Return the (x, y) coordinate for the center point of the cell that contains the specified text.  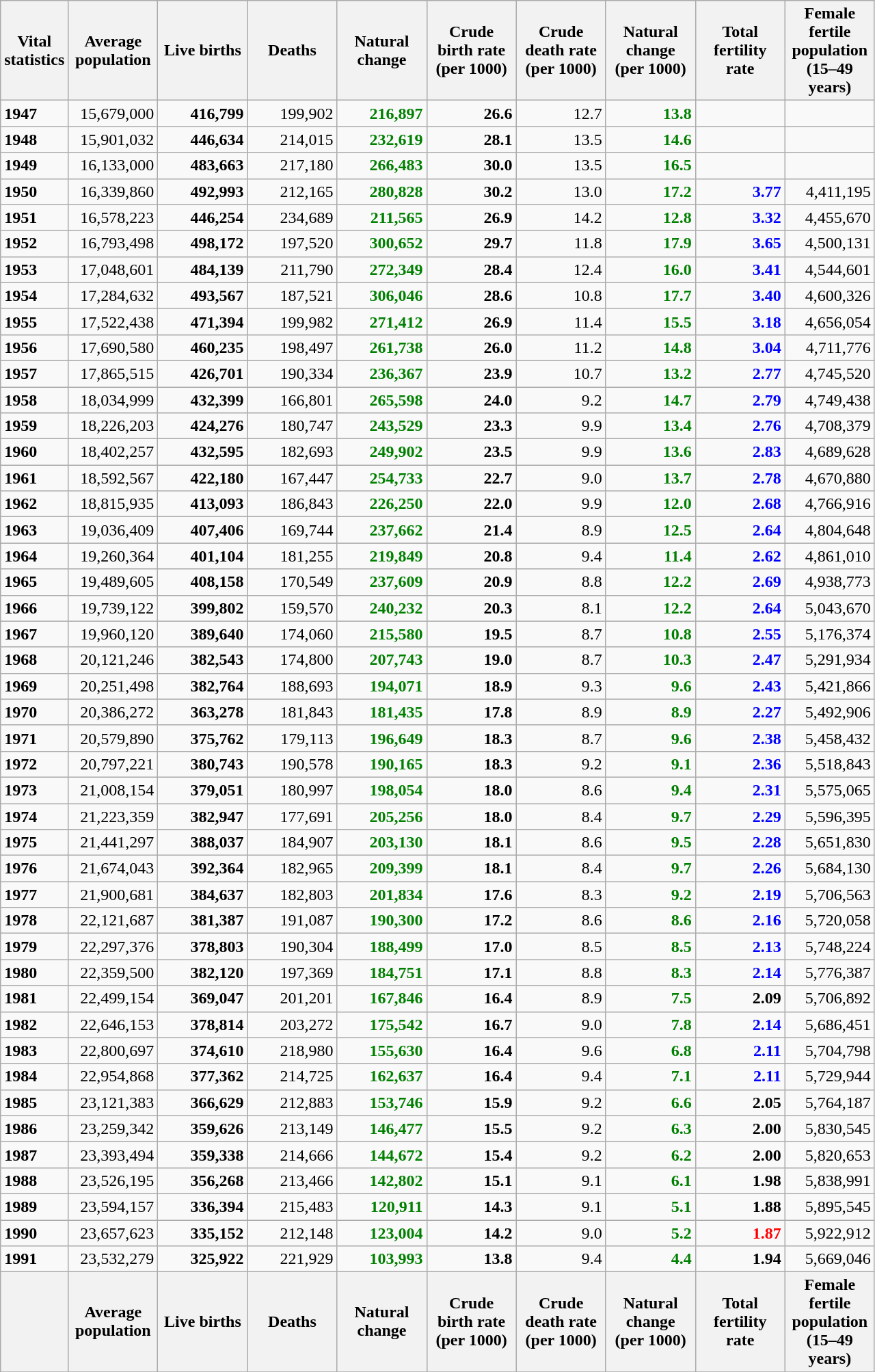
182,965 (293, 869)
214,725 (293, 1077)
5,421,866 (830, 686)
184,907 (293, 843)
271,412 (381, 321)
22,499,154 (113, 999)
177,691 (293, 816)
201,834 (381, 895)
399,802 (202, 608)
1968 (34, 660)
382,764 (202, 686)
181,255 (293, 556)
6.3 (651, 1129)
5.1 (651, 1206)
16,578,223 (113, 217)
30.0 (472, 166)
4,600,326 (830, 295)
2.13 (740, 947)
1947 (34, 114)
19,036,409 (113, 530)
1983 (34, 1051)
1987 (34, 1155)
2.38 (740, 738)
182,693 (293, 452)
103,993 (381, 1259)
17.9 (651, 243)
11.8 (561, 243)
2.68 (740, 504)
19,260,364 (113, 556)
3.41 (740, 269)
226,250 (381, 504)
4,708,379 (830, 426)
4,455,670 (830, 217)
422,180 (202, 478)
17.0 (472, 947)
23,532,279 (113, 1259)
401,104 (202, 556)
212,148 (293, 1233)
18,402,257 (113, 452)
190,300 (381, 921)
26.0 (472, 347)
23,121,383 (113, 1103)
15,679,000 (113, 114)
19.5 (472, 634)
23.9 (472, 373)
215,580 (381, 634)
159,570 (293, 608)
2.83 (740, 452)
416,799 (202, 114)
17,522,438 (113, 321)
493,567 (202, 295)
5,684,130 (830, 869)
16.0 (651, 269)
392,364 (202, 869)
162,637 (381, 1077)
432,399 (202, 400)
14.7 (651, 400)
5,706,563 (830, 895)
19,489,605 (113, 582)
1974 (34, 816)
272,349 (381, 269)
4,749,438 (830, 400)
2.77 (740, 373)
18,034,999 (113, 400)
359,626 (202, 1129)
5,838,991 (830, 1180)
221,929 (293, 1259)
190,165 (381, 764)
15.1 (472, 1180)
379,051 (202, 790)
5,748,224 (830, 947)
5,669,046 (830, 1259)
120,911 (381, 1206)
30.2 (472, 192)
5,176,374 (830, 634)
203,272 (293, 1025)
4,938,773 (830, 582)
498,172 (202, 243)
407,406 (202, 530)
2.27 (740, 712)
1988 (34, 1180)
2.16 (740, 921)
174,060 (293, 634)
336,394 (202, 1206)
432,595 (202, 452)
16.7 (472, 1025)
1953 (34, 269)
5,575,065 (830, 790)
1971 (34, 738)
1960 (34, 452)
20.9 (472, 582)
181,435 (381, 712)
20,797,221 (113, 764)
5,043,670 (830, 608)
1963 (34, 530)
1948 (34, 140)
9.3 (561, 686)
2.05 (740, 1103)
16,339,860 (113, 192)
20,579,890 (113, 738)
199,982 (293, 321)
175,542 (381, 1025)
15.4 (472, 1155)
17.7 (651, 295)
190,334 (293, 373)
2.36 (740, 764)
20.8 (472, 556)
28.4 (472, 269)
4,766,916 (830, 504)
5,686,451 (830, 1025)
261,738 (381, 347)
16.5 (651, 166)
20.3 (472, 608)
2.29 (740, 816)
2.26 (740, 869)
237,609 (381, 582)
182,803 (293, 895)
3.65 (740, 243)
232,619 (381, 140)
1984 (34, 1077)
205,256 (381, 816)
21.4 (472, 530)
378,814 (202, 1025)
186,843 (293, 504)
5,492,906 (830, 712)
197,520 (293, 243)
266,483 (381, 166)
13.0 (561, 192)
194,071 (381, 686)
188,499 (381, 947)
17,284,632 (113, 295)
5,830,545 (830, 1129)
13.6 (651, 452)
180,747 (293, 426)
1989 (34, 1206)
212,165 (293, 192)
13.7 (651, 478)
5.2 (651, 1233)
408,158 (202, 582)
8.1 (561, 608)
15.9 (472, 1103)
484,139 (202, 269)
1955 (34, 321)
188,693 (293, 686)
377,362 (202, 1077)
5,651,830 (830, 843)
4,861,010 (830, 556)
446,254 (202, 217)
23.5 (472, 452)
413,093 (202, 504)
1986 (34, 1129)
1965 (34, 582)
15,901,032 (113, 140)
426,701 (202, 373)
199,902 (293, 114)
198,054 (381, 790)
180,997 (293, 790)
19,960,120 (113, 634)
5,704,798 (830, 1051)
179,113 (293, 738)
5,458,432 (830, 738)
144,672 (381, 1155)
142,802 (381, 1180)
382,543 (202, 660)
366,629 (202, 1103)
5,776,387 (830, 973)
11.2 (561, 347)
6.8 (651, 1051)
5,518,843 (830, 764)
213,466 (293, 1180)
123,004 (381, 1233)
483,663 (202, 166)
6.2 (651, 1155)
1.98 (740, 1180)
460,235 (202, 347)
166,801 (293, 400)
1970 (34, 712)
7.5 (651, 999)
21,441,297 (113, 843)
6.1 (651, 1180)
17,690,580 (113, 347)
237,662 (381, 530)
2.78 (740, 478)
1977 (34, 895)
236,367 (381, 373)
5,764,187 (830, 1103)
155,630 (381, 1051)
369,047 (202, 999)
22,646,153 (113, 1025)
3.18 (740, 321)
12.5 (651, 530)
29.7 (472, 243)
4,656,054 (830, 321)
146,477 (381, 1129)
20,386,272 (113, 712)
22.7 (472, 478)
184,751 (381, 973)
191,087 (293, 921)
384,637 (202, 895)
1982 (34, 1025)
211,565 (381, 217)
203,130 (381, 843)
10.3 (651, 660)
212,883 (293, 1103)
492,993 (202, 192)
4,711,776 (830, 347)
12.4 (561, 269)
1966 (34, 608)
382,120 (202, 973)
209,399 (381, 869)
169,744 (293, 530)
381,387 (202, 921)
167,846 (381, 999)
216,897 (381, 114)
234,689 (293, 217)
325,922 (202, 1259)
363,278 (202, 712)
7.8 (651, 1025)
1981 (34, 999)
2.43 (740, 686)
4,745,520 (830, 373)
17.8 (472, 712)
181,843 (293, 712)
21,900,681 (113, 895)
375,762 (202, 738)
201,201 (293, 999)
1.87 (740, 1233)
2.69 (740, 582)
197,369 (293, 973)
18,592,567 (113, 478)
306,046 (381, 295)
1957 (34, 373)
26.6 (472, 114)
300,652 (381, 243)
471,394 (202, 321)
380,743 (202, 764)
356,268 (202, 1180)
218,980 (293, 1051)
211,790 (293, 269)
7.1 (651, 1077)
21,008,154 (113, 790)
1967 (34, 634)
28.6 (472, 295)
359,338 (202, 1155)
243,529 (381, 426)
5,820,653 (830, 1155)
198,497 (293, 347)
378,803 (202, 947)
28.1 (472, 140)
18,815,935 (113, 504)
1954 (34, 295)
219,849 (381, 556)
12.7 (561, 114)
2.19 (740, 895)
5,720,058 (830, 921)
215,483 (293, 1206)
2.55 (740, 634)
5,291,934 (830, 660)
240,232 (381, 608)
19,739,122 (113, 608)
2.47 (740, 660)
18.9 (472, 686)
214,015 (293, 140)
5,596,395 (830, 816)
13.4 (651, 426)
Vital statistics (34, 51)
4.4 (651, 1259)
374,610 (202, 1051)
1949 (34, 166)
5,706,892 (830, 999)
16,793,498 (113, 243)
1975 (34, 843)
254,733 (381, 478)
1952 (34, 243)
249,902 (381, 452)
14.8 (651, 347)
1990 (34, 1233)
3.40 (740, 295)
1972 (34, 764)
196,649 (381, 738)
2.76 (740, 426)
9.5 (651, 843)
187,521 (293, 295)
217,180 (293, 166)
22,359,500 (113, 973)
17,865,515 (113, 373)
20,121,246 (113, 660)
3.32 (740, 217)
14.3 (472, 1206)
4,670,880 (830, 478)
21,223,359 (113, 816)
3.04 (740, 347)
5,922,912 (830, 1233)
1964 (34, 556)
1985 (34, 1103)
4,804,648 (830, 530)
2.79 (740, 400)
382,947 (202, 816)
1950 (34, 192)
280,828 (381, 192)
23,526,195 (113, 1180)
1.88 (740, 1206)
335,152 (202, 1233)
388,037 (202, 843)
1959 (34, 426)
23,594,157 (113, 1206)
5,895,545 (830, 1206)
1976 (34, 869)
22,121,687 (113, 921)
19.0 (472, 660)
1962 (34, 504)
265,598 (381, 400)
4,544,601 (830, 269)
167,447 (293, 478)
17,048,601 (113, 269)
213,149 (293, 1129)
23,259,342 (113, 1129)
17.1 (472, 973)
424,276 (202, 426)
4,500,131 (830, 243)
2.09 (740, 999)
174,800 (293, 660)
1978 (34, 921)
3.77 (740, 192)
23,657,623 (113, 1233)
1.94 (740, 1259)
6.6 (651, 1103)
2.31 (740, 790)
190,304 (293, 947)
389,640 (202, 634)
23,393,494 (113, 1155)
16,133,000 (113, 166)
4,411,195 (830, 192)
21,674,043 (113, 869)
2.28 (740, 843)
153,746 (381, 1103)
20,251,498 (113, 686)
24.0 (472, 400)
170,549 (293, 582)
22.0 (472, 504)
446,634 (202, 140)
1956 (34, 347)
17.6 (472, 895)
1958 (34, 400)
22,800,697 (113, 1051)
22,297,376 (113, 947)
12.8 (651, 217)
1961 (34, 478)
1979 (34, 947)
10.7 (561, 373)
22,954,868 (113, 1077)
1951 (34, 217)
18,226,203 (113, 426)
5,729,944 (830, 1077)
1991 (34, 1259)
13.2 (651, 373)
1973 (34, 790)
190,578 (293, 764)
207,743 (381, 660)
12.0 (651, 504)
23.3 (472, 426)
2.62 (740, 556)
1980 (34, 973)
14.6 (651, 140)
1969 (34, 686)
214,666 (293, 1155)
4,689,628 (830, 452)
